Return the (x, y) coordinate for the center point of the cell that contains the specified text.  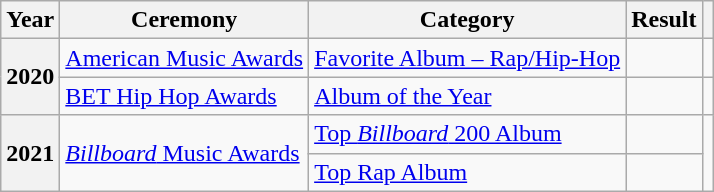
Billboard Music Awards (184, 153)
American Music Awards (184, 58)
2020 (30, 77)
Album of the Year (468, 96)
Favorite Album – Rap/Hip-Hop (468, 58)
2021 (30, 153)
Top Rap Album (468, 172)
Result (664, 20)
Top Billboard 200 Album (468, 134)
BET Hip Hop Awards (184, 96)
Ceremony (184, 20)
Category (468, 20)
Year (30, 20)
